Provide the [X, Y] coordinate of the cell's center where the given text is located.  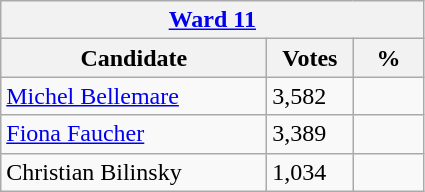
Fiona Faucher [134, 134]
1,034 [310, 172]
Ward 11 [212, 20]
Christian Bilinsky [134, 172]
Candidate [134, 58]
3,389 [310, 134]
% [388, 58]
Michel Bellemare [134, 96]
3,582 [310, 96]
Votes [310, 58]
